From the cell containing the given text, extract its center point as [x, y] coordinate. 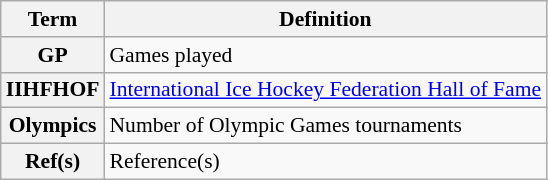
Games played [325, 55]
IIHFHOF [53, 90]
Number of Olympic Games tournaments [325, 126]
International Ice Hockey Federation Hall of Fame [325, 90]
Reference(s) [325, 162]
Definition [325, 19]
Ref(s) [53, 162]
Term [53, 19]
GP [53, 55]
Olympics [53, 126]
